Provide the (x, y) coordinate of the cell's center where the given text is located.  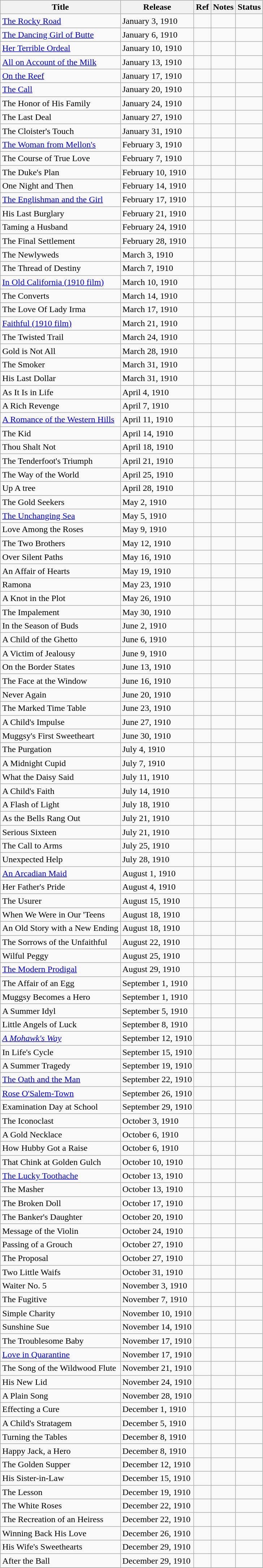
That Chink at Golden Gulch (60, 1162)
November 7, 1910 (157, 1300)
The Thread of Destiny (60, 268)
The Iconoclast (60, 1121)
Up A tree (60, 488)
The Tenderfoot's Triumph (60, 461)
Ramona (60, 584)
Title (60, 7)
A Mohawk's Way (60, 1038)
Waiter No. 5 (60, 1286)
December 5, 1910 (157, 1423)
An Old Story with a New Ending (60, 928)
A Child of the Ghetto (60, 640)
How Hubby Got a Raise (60, 1148)
September 15, 1910 (157, 1052)
March 28, 1910 (157, 351)
Passing of a Grouch (60, 1244)
May 9, 1910 (157, 530)
January 27, 1910 (157, 117)
January 6, 1910 (157, 35)
Over Silent Paths (60, 557)
Her Terrible Ordeal (60, 48)
The Modern Prodigal (60, 969)
October 20, 1910 (157, 1217)
August 15, 1910 (157, 901)
July 18, 1910 (157, 804)
The Affair of an Egg (60, 983)
July 25, 1910 (157, 846)
Little Angels of Luck (60, 1024)
June 2, 1910 (157, 626)
July 7, 1910 (157, 763)
In the Season of Buds (60, 626)
The Lesson (60, 1492)
February 24, 1910 (157, 227)
April 11, 1910 (157, 420)
Happy Jack, a Hero (60, 1451)
A Midnight Cupid (60, 763)
August 4, 1910 (157, 887)
February 7, 1910 (157, 158)
September 26, 1910 (157, 1093)
A Plain Song (60, 1396)
In Old California (1910 film) (60, 282)
February 21, 1910 (157, 213)
The Love Of Lady Irma (60, 310)
The Impalement (60, 612)
June 20, 1910 (157, 695)
October 3, 1910 (157, 1121)
The White Roses (60, 1506)
The Kid (60, 433)
Effecting a Cure (60, 1409)
His Last Burglary (60, 213)
May 5, 1910 (157, 516)
The Call (60, 90)
Notes (223, 7)
Her Father's Pride (60, 887)
The Broken Doll (60, 1203)
January 13, 1910 (157, 62)
June 23, 1910 (157, 708)
Release (157, 7)
The Usurer (60, 901)
The Dancing Girl of Butte (60, 35)
January 3, 1910 (157, 21)
December 1, 1910 (157, 1409)
June 9, 1910 (157, 653)
Winning Back His Love (60, 1533)
Muggsy's First Sweetheart (60, 736)
His Wife's Sweethearts (60, 1547)
November 3, 1910 (157, 1286)
November 14, 1910 (157, 1327)
The Lucky Toothache (60, 1176)
Turning the Tables (60, 1437)
February 28, 1910 (157, 241)
The Song of the Wildwood Flute (60, 1368)
What the Daisy Said (60, 777)
September 19, 1910 (157, 1066)
Serious Sixteen (60, 832)
July 4, 1910 (157, 750)
October 24, 1910 (157, 1231)
April 28, 1910 (157, 488)
September 8, 1910 (157, 1024)
August 29, 1910 (157, 969)
His Sister-in-Law (60, 1478)
February 17, 1910 (157, 200)
The Duke's Plan (60, 172)
His Last Dollar (60, 378)
September 22, 1910 (157, 1080)
July 11, 1910 (157, 777)
The Marked Time Table (60, 708)
A Rich Revenge (60, 406)
Status (249, 7)
The Newlyweds (60, 255)
The Cloister's Touch (60, 131)
The Banker's Daughter (60, 1217)
The Recreation of an Heiress (60, 1520)
A Victim of Jealousy (60, 653)
The Sorrows of the Unfaithful (60, 942)
January 20, 1910 (157, 90)
The Honor of His Family (60, 103)
Simple Charity (60, 1313)
As the Bells Rang Out (60, 818)
June 6, 1910 (157, 640)
The Englishman and the Girl (60, 200)
Love in Quarantine (60, 1355)
Love Among the Roses (60, 530)
April 14, 1910 (157, 433)
October 10, 1910 (157, 1162)
December 12, 1910 (157, 1464)
October 17, 1910 (157, 1203)
A Knot in the Plot (60, 598)
April 25, 1910 (157, 475)
May 26, 1910 (157, 598)
Wilful Peggy (60, 956)
A Summer Tragedy (60, 1066)
The Fugitive (60, 1300)
May 2, 1910 (157, 502)
May 16, 1910 (157, 557)
The Proposal (60, 1258)
Examination Day at School (60, 1107)
December 26, 1910 (157, 1533)
The Troublesome Baby (60, 1341)
January 17, 1910 (157, 76)
Two Little Waifs (60, 1272)
April 18, 1910 (157, 447)
November 21, 1910 (157, 1368)
May 19, 1910 (157, 571)
All on Account of the Milk (60, 62)
The Course of True Love (60, 158)
Faithful (1910 film) (60, 323)
A Romance of the Western Hills (60, 420)
Muggsy Becomes a Hero (60, 997)
The Unchanging Sea (60, 516)
March 24, 1910 (157, 337)
The Converts (60, 296)
The Purgation (60, 750)
The Face at the Window (60, 681)
His New Lid (60, 1382)
Gold is Not All (60, 351)
The Final Settlement (60, 241)
A Summer Idyl (60, 1011)
September 29, 1910 (157, 1107)
November 28, 1910 (157, 1396)
March 7, 1910 (157, 268)
June 30, 1910 (157, 736)
November 24, 1910 (157, 1382)
February 3, 1910 (157, 144)
The Woman from Mellon's (60, 144)
The Way of the World (60, 475)
June 27, 1910 (157, 722)
An Arcadian Maid (60, 873)
March 21, 1910 (157, 323)
March 3, 1910 (157, 255)
On the Reef (60, 76)
November 10, 1910 (157, 1313)
September 5, 1910 (157, 1011)
The Golden Supper (60, 1464)
A Gold Necklace (60, 1135)
July 14, 1910 (157, 791)
August 25, 1910 (157, 956)
December 15, 1910 (157, 1478)
April 4, 1910 (157, 392)
When We Were in Our 'Teens (60, 915)
Taming a Husband (60, 227)
Never Again (60, 695)
On the Border States (60, 667)
Ref (202, 7)
The Smoker (60, 364)
April 7, 1910 (157, 406)
The Oath and the Man (60, 1080)
A Child's Faith (60, 791)
February 14, 1910 (157, 186)
February 10, 1910 (157, 172)
June 16, 1910 (157, 681)
March 10, 1910 (157, 282)
A Flash of Light (60, 804)
October 31, 1910 (157, 1272)
Rose O'Salem-Town (60, 1093)
July 28, 1910 (157, 860)
May 12, 1910 (157, 543)
The Call to Arms (60, 846)
June 13, 1910 (157, 667)
The Rocky Road (60, 21)
A Child's Stratagem (60, 1423)
January 24, 1910 (157, 103)
March 14, 1910 (157, 296)
March 17, 1910 (157, 310)
The Twisted Trail (60, 337)
As It Is in Life (60, 392)
An Affair of Hearts (60, 571)
August 1, 1910 (157, 873)
January 31, 1910 (157, 131)
The Masher (60, 1189)
April 21, 1910 (157, 461)
Sunshine Sue (60, 1327)
September 12, 1910 (157, 1038)
May 30, 1910 (157, 612)
August 22, 1910 (157, 942)
The Two Brothers (60, 543)
The Last Deal (60, 117)
After the Ball (60, 1561)
Message of the Violin (60, 1231)
December 19, 1910 (157, 1492)
Thou Shalt Not (60, 447)
January 10, 1910 (157, 48)
Unexpected Help (60, 860)
The Gold Seekers (60, 502)
One Night and Then (60, 186)
In Life's Cycle (60, 1052)
May 23, 1910 (157, 584)
A Child's Impulse (60, 722)
